Locate the cell with the specified text and output its [x, y] center coordinate. 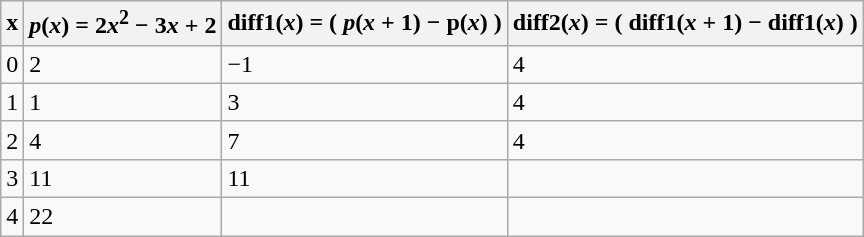
−1 [364, 64]
x [12, 24]
diff1(x) = ( p(x + 1) − p(x) ) [364, 24]
0 [12, 64]
22 [123, 217]
p(x) = 2x2 − 3x + 2 [123, 24]
7 [364, 140]
diff2(x) = ( diff1(x + 1) − diff1(x) ) [685, 24]
